Capture the cell that displays the provided text and extract its (x, y) central coordinate. 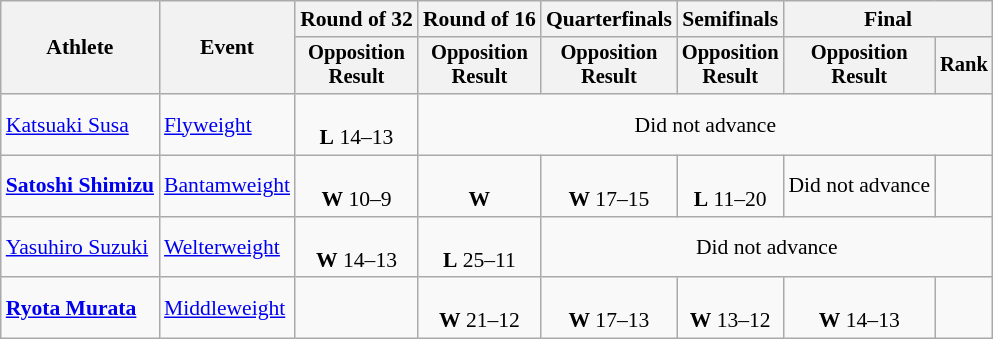
Bantamweight (227, 186)
L 14–13 (356, 124)
W 13–12 (730, 308)
Semifinals (730, 19)
Round of 32 (356, 19)
W 17–15 (609, 186)
Katsuaki Susa (80, 124)
Satoshi Shimizu (80, 186)
Event (227, 48)
W (480, 186)
W 10–9 (356, 186)
Final (888, 19)
L 11–20 (730, 186)
W 21–12 (480, 308)
Athlete (80, 48)
Quarterfinals (609, 19)
Ryota Murata (80, 308)
W 17–13 (609, 308)
Round of 16 (480, 19)
Rank (964, 66)
Flyweight (227, 124)
Welterweight (227, 248)
L 25–11 (480, 248)
Yasuhiro Suzuki (80, 248)
Middleweight (227, 308)
